Search for the cell housing the specified text and yield its (x, y) center coordinate. 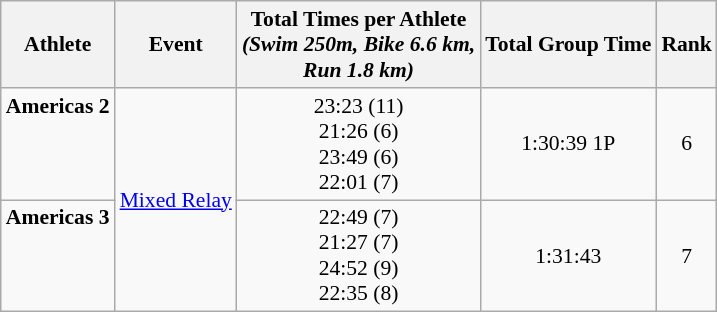
6 (686, 144)
1:31:43 (568, 256)
23:23 (11)21:26 (6)23:49 (6)22:01 (7) (358, 144)
7 (686, 256)
Americas 2 (58, 144)
Americas 3 (58, 256)
Total Group Time (568, 44)
Event (176, 44)
Total Times per Athlete (Swim 250m, Bike 6.6 km, Run 1.8 km) (358, 44)
Mixed Relay (176, 200)
1:30:39 1P (568, 144)
22:49 (7)21:27 (7)24:52 (9)22:35 (8) (358, 256)
Rank (686, 44)
Athlete (58, 44)
